Return (x, y) of the center of cell containing provided text 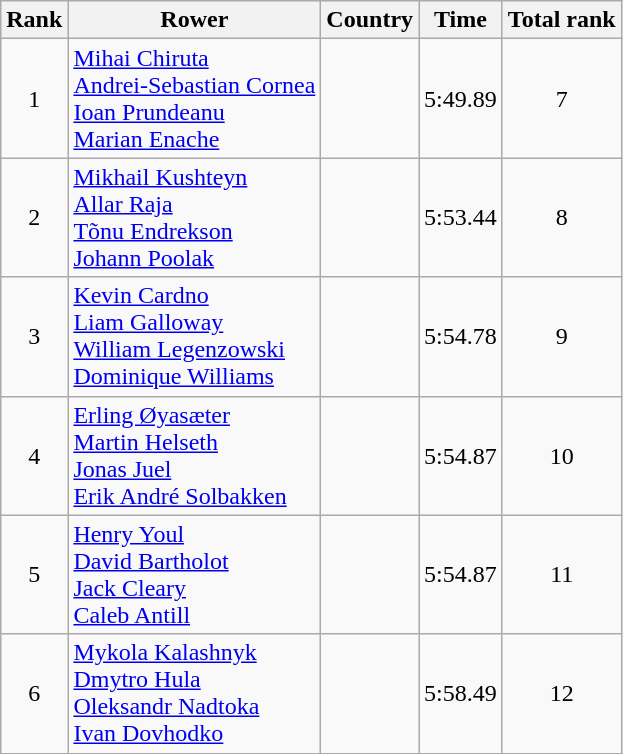
12 (562, 694)
5 (34, 574)
4 (34, 456)
5:54.78 (461, 336)
Henry YoulDavid BartholotJack ClearyCaleb Antill (194, 574)
Mykola KalashnykDmytro HulaOleksandr NadtokaIvan Dovhodko (194, 694)
Mikhail KushteynAllar RajaTõnu EndreksonJohann Poolak (194, 218)
3 (34, 336)
6 (34, 694)
7 (562, 98)
5:58.49 (461, 694)
2 (34, 218)
Kevin CardnoLiam GallowayWilliam LegenzowskiDominique Williams (194, 336)
10 (562, 456)
5:49.89 (461, 98)
11 (562, 574)
Country (370, 20)
Mihai ChirutaAndrei-Sebastian CorneaIoan PrundeanuMarian Enache (194, 98)
Rank (34, 20)
5:53.44 (461, 218)
Rower (194, 20)
Total rank (562, 20)
9 (562, 336)
1 (34, 98)
Erling ØyasæterMartin HelsethJonas JuelErik André Solbakken (194, 456)
8 (562, 218)
Time (461, 20)
